Determine the [X, Y] coordinate at the center of the cell enclosing the given text.  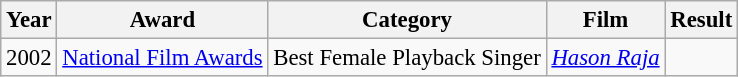
Result [702, 20]
Category [407, 20]
Best Female Playback Singer [407, 58]
Year [29, 20]
2002 [29, 58]
Award [162, 20]
Film [606, 20]
Hason Raja [606, 58]
National Film Awards [162, 58]
